Locate the cell with the specified text and output its (X, Y) center coordinate. 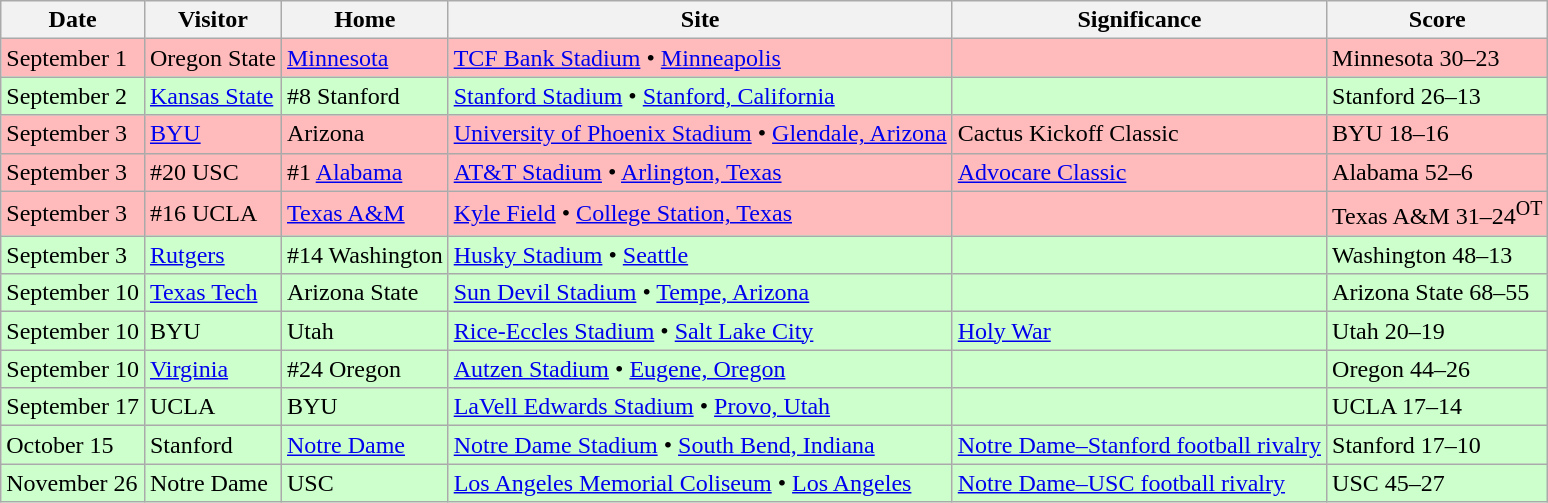
Autzen Stadium • Eugene, Oregon (700, 369)
Husky Stadium • Seattle (700, 255)
USC (364, 483)
September 17 (73, 407)
Stanford (212, 445)
Kansas State (212, 96)
Score (1438, 20)
University of Phoenix Stadium • Glendale, Arizona (700, 134)
Arizona State 68–55 (1438, 293)
UCLA (212, 407)
Home (364, 20)
Advocare Classic (1139, 172)
Los Angeles Memorial Coliseum • Los Angeles (700, 483)
Minnesota (364, 58)
USC 45–27 (1438, 483)
November 26 (73, 483)
Virginia (212, 369)
BYU 18–16 (1438, 134)
TCF Bank Stadium • Minneapolis (700, 58)
Rice-Eccles Stadium • Salt Lake City (700, 331)
Notre Dame Stadium • South Bend, Indiana (700, 445)
Utah (364, 331)
Washington 48–13 (1438, 255)
Texas A&M 31–24OT (1438, 214)
Stanford 17–10 (1438, 445)
Significance (1139, 20)
October 15 (73, 445)
Minnesota 30–23 (1438, 58)
Rutgers (212, 255)
Holy War (1139, 331)
Alabama 52–6 (1438, 172)
Oregon State (212, 58)
#1 Alabama (364, 172)
Arizona State (364, 293)
Stanford Stadium • Stanford, California (700, 96)
#24 Oregon (364, 369)
#16 UCLA (212, 214)
LaVell Edwards Stadium • Provo, Utah (700, 407)
Notre Dame–USC football rivalry (1139, 483)
Notre Dame–Stanford football rivalry (1139, 445)
Sun Devil Stadium • Tempe, Arizona (700, 293)
September 2 (73, 96)
Site (700, 20)
AT&T Stadium • Arlington, Texas (700, 172)
Oregon 44–26 (1438, 369)
#14 Washington (364, 255)
Kyle Field • College Station, Texas (700, 214)
#8 Stanford (364, 96)
September 1 (73, 58)
Date (73, 20)
Visitor (212, 20)
UCLA 17–14 (1438, 407)
Stanford 26–13 (1438, 96)
#20 USC (212, 172)
Arizona (364, 134)
Cactus Kickoff Classic (1139, 134)
Texas Tech (212, 293)
Texas A&M (364, 214)
Utah 20–19 (1438, 331)
